Find where the given text appears and provide that cell's center as (x, y) coordinate. 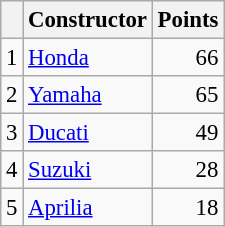
49 (188, 133)
Yamaha (88, 95)
3 (12, 133)
18 (188, 208)
Honda (88, 58)
4 (12, 170)
28 (188, 170)
Ducati (88, 133)
Aprilia (88, 208)
5 (12, 208)
66 (188, 58)
1 (12, 58)
Points (188, 20)
65 (188, 95)
Suzuki (88, 170)
2 (12, 95)
Constructor (88, 20)
